Capture the cell that displays the provided text and extract its [x, y] central coordinate. 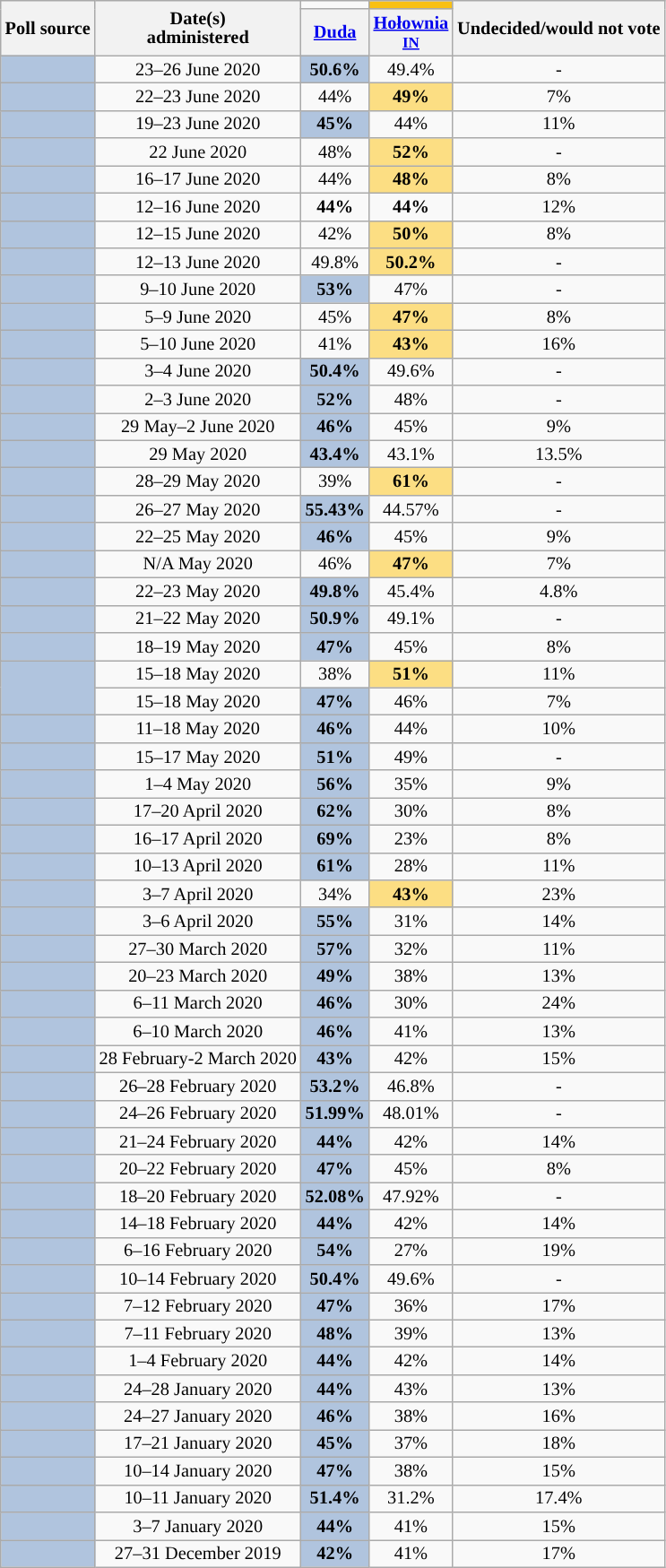
26–27 May 2020 [198, 509]
49.1% [411, 619]
10–14 February 2020 [198, 1278]
3–7 April 2020 [198, 893]
20–23 March 2020 [198, 975]
45.4% [411, 592]
50.9% [335, 619]
22 June 2020 [198, 152]
29 May–2 June 2020 [198, 427]
1–4 May 2020 [198, 784]
48.01% [411, 1113]
52.08% [335, 1196]
12–13 June 2020 [198, 262]
16–17 April 2020 [198, 839]
54% [335, 1252]
47.92% [411, 1196]
24–26 February 2020 [198, 1113]
16–17 June 2020 [198, 179]
23–26 June 2020 [198, 70]
51.4% [335, 1499]
21–24 February 2020 [198, 1140]
31% [411, 922]
7–12 February 2020 [198, 1305]
Undecided/would not vote [558, 27]
53.2% [335, 1087]
49.4% [411, 70]
3–6 April 2020 [198, 922]
12–15 June 2020 [198, 235]
10–14 January 2020 [198, 1470]
55.43% [335, 509]
36% [411, 1305]
3–7 January 2020 [198, 1526]
15–17 May 2020 [198, 757]
24–28 January 2020 [198, 1388]
Date(s)administered [198, 27]
22–23 June 2020 [198, 97]
51.99% [335, 1113]
50.2% [411, 262]
31.2% [411, 1499]
29 May 2020 [198, 454]
43.4% [335, 454]
53% [335, 289]
22–25 May 2020 [198, 536]
18% [558, 1443]
14–18 February 2020 [198, 1223]
17.4% [558, 1499]
37% [411, 1443]
12–16 June 2020 [198, 206]
17–20 April 2020 [198, 810]
7–11 February 2020 [198, 1334]
55% [335, 922]
18–20 February 2020 [198, 1196]
27–30 March 2020 [198, 949]
2–3 June 2020 [198, 400]
17–21 January 2020 [198, 1443]
46.8% [411, 1087]
57% [335, 949]
26–28 February 2020 [198, 1087]
50% [411, 235]
19% [558, 1252]
19–23 June 2020 [198, 124]
1–4 February 2020 [198, 1361]
24–27 January 2020 [198, 1416]
6–11 March 2020 [198, 1004]
50.6% [335, 70]
5–9 June 2020 [198, 317]
5–10 June 2020 [198, 344]
62% [335, 810]
28% [411, 866]
56% [335, 784]
20–22 February 2020 [198, 1169]
22–23 May 2020 [198, 592]
28–29 May 2020 [198, 482]
9–10 June 2020 [198, 289]
34% [335, 893]
24% [558, 1004]
HołowniaIN [411, 32]
Duda [335, 32]
6–10 March 2020 [198, 1031]
44.57% [411, 509]
28 February-2 March 2020 [198, 1058]
N/A May 2020 [198, 563]
10% [558, 728]
12% [558, 206]
32% [411, 949]
6–16 February 2020 [198, 1252]
21–22 May 2020 [198, 619]
4.8% [558, 592]
35% [411, 784]
11–18 May 2020 [198, 728]
13.5% [558, 454]
69% [335, 839]
Poll source [48, 27]
43.1% [411, 454]
27% [411, 1252]
10–13 April 2020 [198, 866]
27–31 December 2019 [198, 1553]
10–11 January 2020 [198, 1499]
3–4 June 2020 [198, 371]
18–19 May 2020 [198, 645]
